Identify which cell holds the provided text, then report its (x, y) central coordinate. 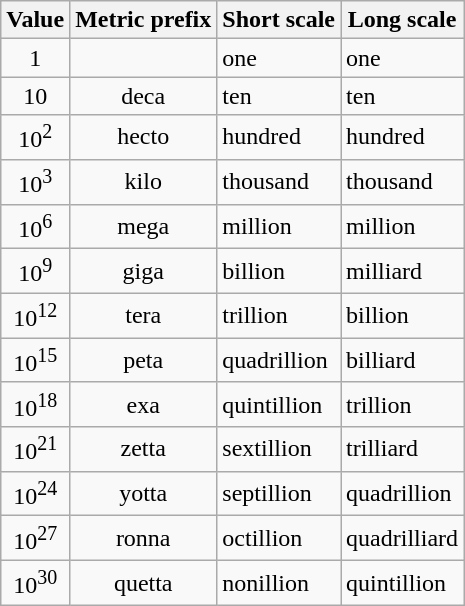
milliard (402, 272)
quadrilliard (402, 538)
1024 (36, 494)
quetta (144, 582)
mega (144, 226)
106 (36, 226)
billiard (402, 360)
1015 (36, 360)
trilliard (402, 450)
1 (36, 58)
hecto (144, 138)
octillion (279, 538)
sextillion (279, 450)
Metric prefix (144, 20)
Long scale (402, 20)
peta (144, 360)
tera (144, 316)
exa (144, 404)
kilo (144, 182)
1018 (36, 404)
1030 (36, 582)
giga (144, 272)
109 (36, 272)
102 (36, 138)
Short scale (279, 20)
Value (36, 20)
deca (144, 96)
nonillion (279, 582)
103 (36, 182)
septillion (279, 494)
ronna (144, 538)
1021 (36, 450)
yotta (144, 494)
10 (36, 96)
1027 (36, 538)
1012 (36, 316)
zetta (144, 450)
